Extract the (x, y) coordinate from the center of the cell holding the provided text.  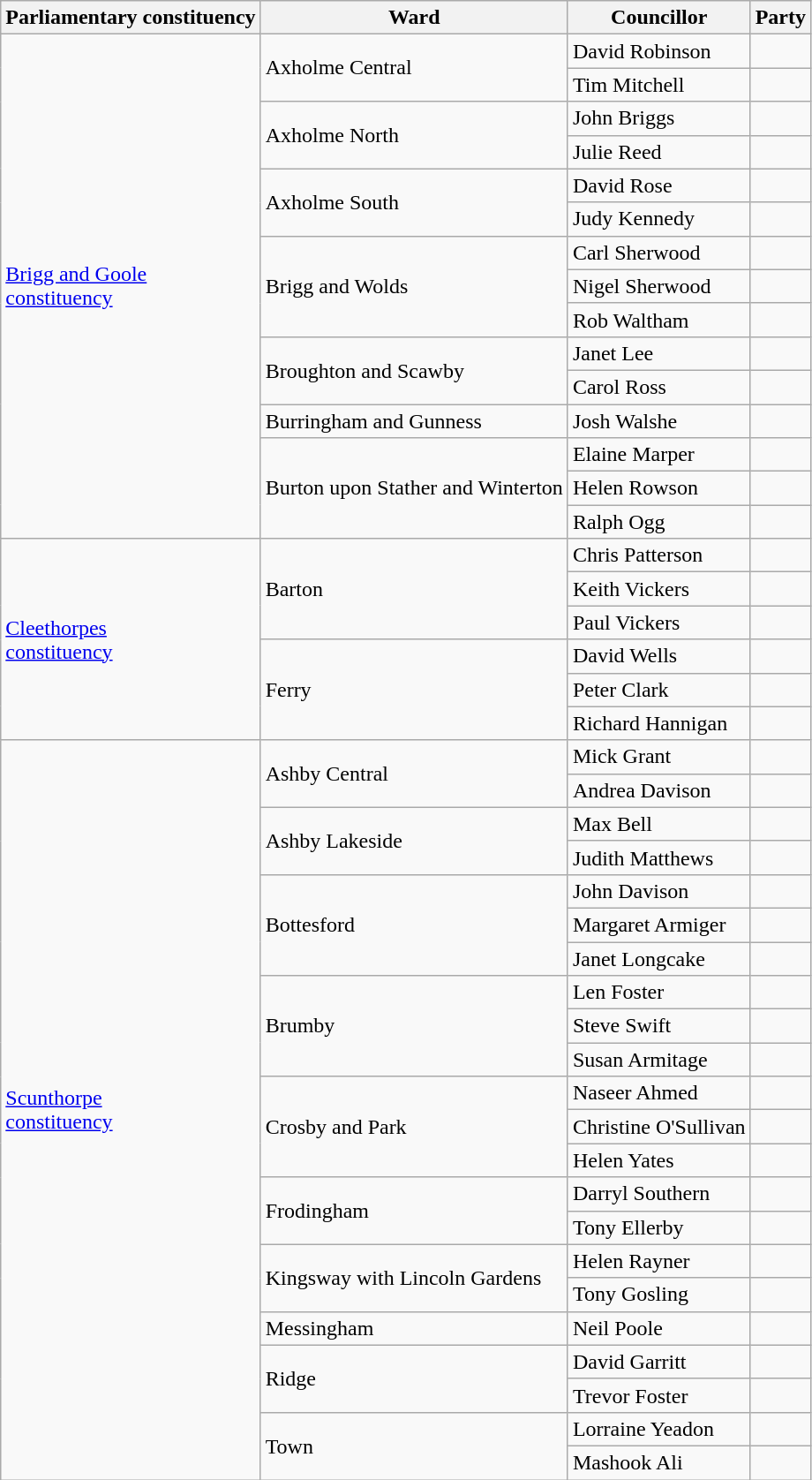
Ashby Lakeside (414, 841)
Brigg and Gooleconstituency (131, 286)
Carl Sherwood (658, 253)
Judy Kennedy (658, 219)
Keith Vickers (658, 589)
Ferry (414, 690)
Trevor Foster (658, 1395)
Carol Ross (658, 387)
Peter Clark (658, 690)
Town (414, 1446)
Janet Lee (658, 353)
Bottesford (414, 925)
David Rose (658, 185)
Axholme North (414, 135)
Messingham (414, 1328)
Mashook Ali (658, 1462)
John Davison (658, 891)
Party (780, 18)
Tim Mitchell (658, 85)
Brigg and Wolds (414, 286)
Councillor (658, 18)
Julie Reed (658, 152)
Parliamentary constituency (131, 18)
Paul Vickers (658, 623)
Ridge (414, 1378)
Burringham and Gunness (414, 421)
Scunthorpeconstituency (131, 1109)
Christine O'Sullivan (658, 1127)
Barton (414, 589)
David Robinson (658, 51)
Frodingham (414, 1211)
Ashby Central (414, 774)
Brumby (414, 1026)
David Garritt (658, 1362)
Tony Ellerby (658, 1227)
Elaine Marper (658, 455)
Darryl Southern (658, 1194)
Ward (414, 18)
Janet Longcake (658, 958)
Mick Grant (658, 757)
Rob Waltham (658, 320)
Axholme South (414, 202)
Helen Yates (658, 1160)
Crosby and Park (414, 1127)
Helen Rowson (658, 488)
Steve Swift (658, 1026)
Neil Poole (658, 1328)
Axholme Central (414, 68)
Ralph Ogg (658, 522)
Kingsway with Lincoln Gardens (414, 1278)
Helen Rayner (658, 1261)
John Briggs (658, 118)
Tony Gosling (658, 1295)
Judith Matthews (658, 857)
Lorraine Yeadon (658, 1429)
Nigel Sherwood (658, 286)
Cleethorpesconstituency (131, 639)
Susan Armitage (658, 1060)
David Wells (658, 656)
Margaret Armiger (658, 925)
Josh Walshe (658, 421)
Broughton and Scawby (414, 370)
Chris Patterson (658, 555)
Max Bell (658, 824)
Len Foster (658, 993)
Andrea Davison (658, 790)
Naseer Ahmed (658, 1093)
Burton upon Stather and Winterton (414, 488)
Richard Hannigan (658, 723)
